Identify which cell holds the provided text, then report its (x, y) central coordinate. 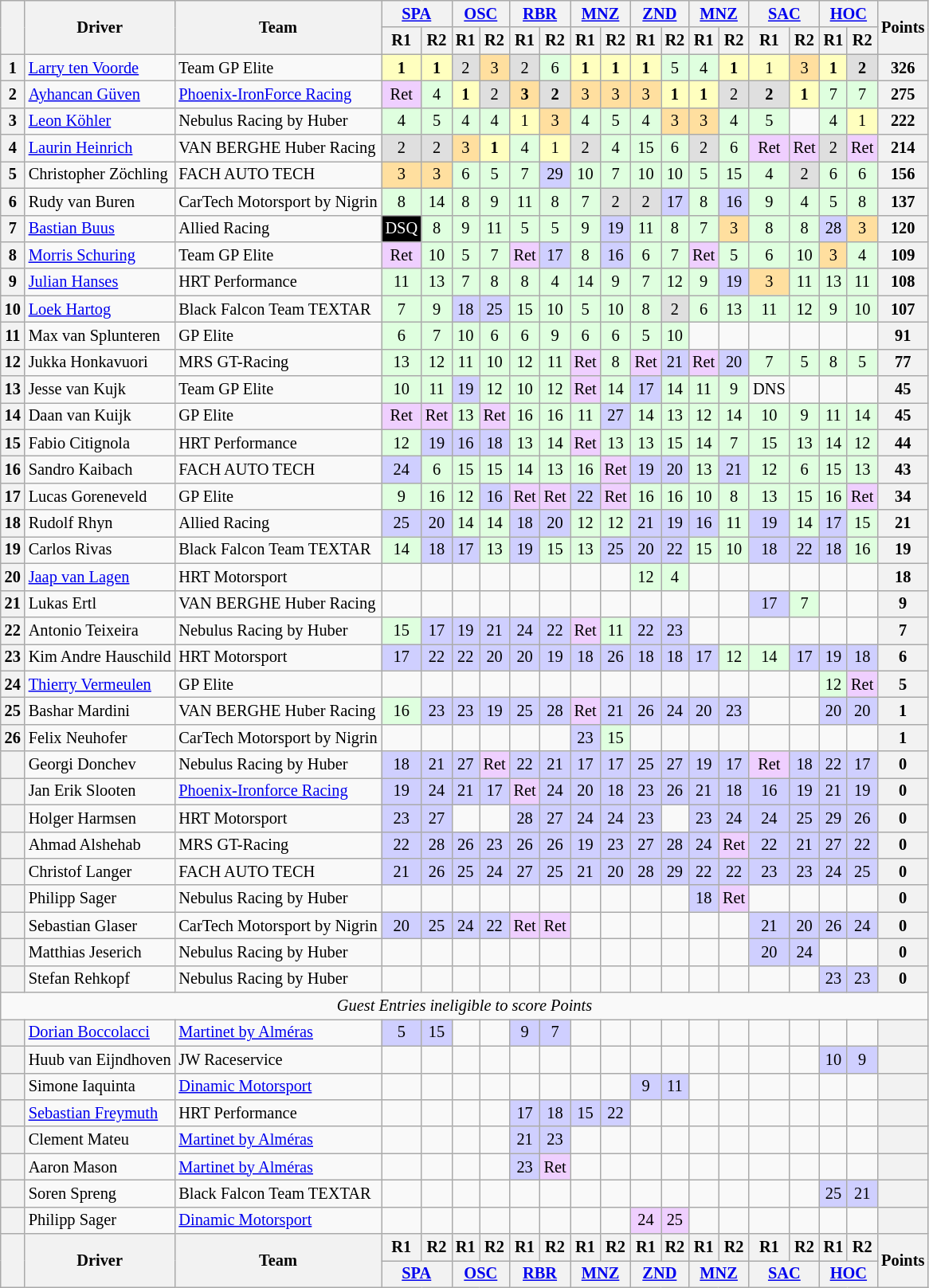
91 (903, 335)
Holger Harmsen (100, 818)
214 (903, 148)
34 (903, 496)
109 (903, 255)
DNS (769, 390)
326 (903, 68)
Bashar Mardini (100, 711)
275 (903, 94)
Matthias Jeserich (100, 952)
Phoenix-Ironforce Racing (277, 791)
44 (903, 443)
Christopher Zöchling (100, 174)
77 (903, 362)
Jesse van Kujk (100, 390)
Bastian Buus (100, 229)
Aaron Mason (100, 1167)
Morris Schuring (100, 255)
Sebastian Freymuth (100, 1113)
Larry ten Voorde (100, 68)
Dorian Boccolacci (100, 1032)
Jaap van Lagen (100, 577)
Carlos Rivas (100, 550)
Felix Neuhofer (100, 738)
120 (903, 229)
Laurin Heinrich (100, 148)
Guest Entries ineligible to score Points (464, 1006)
Julian Hanses (100, 282)
Phoenix-IronForce Racing (277, 94)
Soren Spreng (100, 1193)
Loek Hartog (100, 309)
Lucas Goreneveld (100, 496)
Ayhancan Güven (100, 94)
Leon Köhler (100, 121)
137 (903, 202)
Fabio Citignola (100, 443)
DSQ (402, 229)
Clement Mateu (100, 1140)
Rudy van Buren (100, 202)
Georgi Donchev (100, 765)
222 (903, 121)
Rudolf Rhyn (100, 523)
Sandro Kaibach (100, 469)
Sebastian Glaser (100, 926)
43 (903, 469)
Antonio Teixeira (100, 630)
Max van Splunteren (100, 335)
Thierry Vermeulen (100, 684)
Ahmad Alshehab (100, 845)
107 (903, 309)
156 (903, 174)
Jan Erik Slooten (100, 791)
Jukka Honkavuori (100, 362)
Christof Langer (100, 871)
Stefan Rehkopf (100, 979)
Huub van Eijndhoven (100, 1059)
108 (903, 282)
Kim Andre Hauschild (100, 657)
Lukas Ertl (100, 604)
Daan van Kuijk (100, 416)
JW Raceservice (277, 1059)
Simone Iaquinta (100, 1086)
